From the cell containing the given text, extract its center point as (x, y) coordinate. 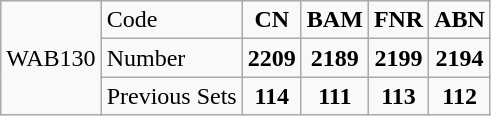
ABN (460, 20)
Code (172, 20)
FNR (398, 20)
113 (398, 96)
Previous Sets (172, 96)
111 (334, 96)
WAB130 (51, 58)
2194 (460, 58)
2189 (334, 58)
BAM (334, 20)
CN (272, 20)
Number (172, 58)
112 (460, 96)
114 (272, 96)
2199 (398, 58)
2209 (272, 58)
